Determine the [X, Y] coordinate at the center of the cell enclosing the given text.  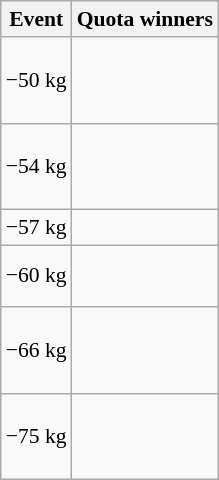
Quota winners [145, 19]
−54 kg [36, 166]
−66 kg [36, 350]
−50 kg [36, 80]
−57 kg [36, 228]
−60 kg [36, 276]
Event [36, 19]
−75 kg [36, 436]
